Return the [X, Y] coordinate for the center point of the cell that contains the specified text.  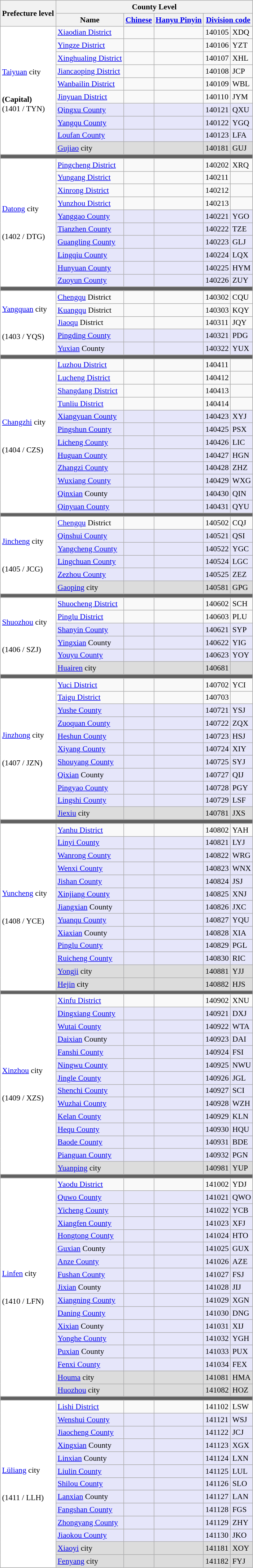
YAH [242, 830]
140722 [217, 724]
QIJ [242, 775]
140927 [217, 1091]
JYM [242, 97]
Houma city [90, 1377]
Shuozhou city (1406 / SZJ) [28, 636]
XHL [242, 58]
140829 [217, 946]
Datong city (1402 / DTG) [28, 223]
WTA [242, 1026]
141026 [217, 1262]
Pingcheng District [90, 165]
DNG [242, 1313]
WZH [242, 1104]
141082 [217, 1390]
FSJ [242, 1274]
Wenxi County [90, 869]
Name [90, 20]
Loufan County [90, 135]
141128 [217, 1510]
141130 [217, 1536]
140211 [217, 178]
140522 [217, 549]
HYM [242, 268]
PSX [242, 430]
140981 [217, 1168]
140781 [217, 813]
JIJ [242, 1287]
XIY [242, 749]
DAI [242, 1039]
140105 [217, 32]
Yuci District [90, 685]
Zuoquan County [90, 724]
Pingyao County [90, 788]
WBL [242, 84]
Yuanqu County [90, 920]
140922 [217, 1026]
140121 [217, 110]
141028 [217, 1287]
YCB [242, 1210]
140429 [217, 481]
Jinyuan District [90, 97]
YGC [242, 549]
GPG [242, 587]
140110 [217, 97]
141081 [217, 1377]
Kelan County [90, 1117]
PUX [242, 1352]
Qinxian County [90, 494]
Linxian County [90, 1458]
Yicheng County [90, 1210]
ZHY [242, 1523]
Ningwu County [90, 1065]
Yuncheng city (1408 / YCE) [28, 907]
LQX [242, 255]
HMA [242, 1377]
HGN [242, 455]
Qinshui County [90, 536]
Yushe County [90, 711]
140623 [217, 655]
Gaoping city [90, 587]
140931 [217, 1142]
140602 [217, 604]
Xiangning County [90, 1300]
140621 [217, 630]
Hanyu Pinyin [179, 20]
140721 [217, 711]
141030 [217, 1313]
140821 [217, 843]
140423 [217, 417]
140723 [217, 736]
RIC [242, 959]
WNX [242, 869]
PLU [242, 617]
140412 [217, 378]
141122 [217, 1433]
140223 [217, 242]
HQU [242, 1129]
Yingze District [90, 45]
FSI [242, 1052]
140502 [217, 523]
141125 [217, 1471]
YCI [242, 685]
SLO [242, 1484]
140925 [217, 1065]
SCI [242, 1091]
XGN [242, 1300]
JCP [242, 71]
Yuxian County [90, 349]
County Level [154, 7]
Liulin County [90, 1471]
Zhangzi County [90, 468]
141025 [217, 1249]
140729 [217, 800]
HSJ [242, 736]
Linyi County [90, 843]
141022 [217, 1210]
141031 [217, 1326]
PGL [242, 946]
Chinese [139, 20]
YSJ [242, 711]
Xiangyuan County [90, 417]
140826 [217, 907]
140428 [217, 468]
KQY [242, 310]
Daixian County [90, 1039]
Youyu County [90, 655]
Yonghe County [90, 1339]
Hongtong County [90, 1236]
XOY [242, 1549]
140727 [217, 775]
140411 [217, 365]
Fenyang city [90, 1561]
140924 [217, 1052]
140524 [217, 562]
Pingshun County [90, 430]
YUX [242, 349]
Xinjiang County [90, 894]
Yungang District [90, 178]
Yuanping city [90, 1168]
140311 [217, 323]
Huguan County [90, 455]
Hunyuan County [90, 268]
Pinglu County [90, 946]
GLJ [242, 242]
140425 [217, 430]
Qingxu County [90, 110]
HJS [242, 984]
Heshun County [90, 736]
BDE [242, 1142]
Hequ County [90, 1129]
Jincheng city (1405 / JCG) [28, 555]
140923 [217, 1039]
141123 [217, 1446]
Xiaxian County [90, 933]
Pingding County [90, 336]
140123 [217, 135]
Taiyuan city (Capital)(1401 / TYN) [28, 90]
141032 [217, 1339]
YOY [242, 655]
Xiyang County [90, 749]
Lingqiu County [90, 255]
Guangling County [90, 242]
Shouyang County [90, 762]
140703 [217, 698]
Huozhou city [90, 1390]
LAN [242, 1497]
Kuangqu District [90, 310]
QYU [242, 507]
140413 [217, 391]
140213 [217, 204]
140724 [217, 749]
Qinyuan County [90, 507]
140109 [217, 84]
Jiaoqu District [90, 323]
SYJ [242, 762]
Licheng County [90, 442]
PDG [242, 336]
Shuocheng District [90, 604]
140414 [217, 404]
140302 [217, 297]
Wuxiang County [90, 481]
Luzhou District [90, 365]
140202 [217, 165]
ZEZ [242, 575]
Xinghualing District [90, 58]
140828 [217, 933]
140181 [217, 148]
FEX [242, 1365]
140921 [217, 1014]
Qixian County [90, 775]
Yangcheng County [90, 549]
Gujiao city [90, 148]
Daning County [90, 1313]
PGN [242, 1155]
Yingxian County [90, 643]
140929 [217, 1117]
140224 [217, 255]
140702 [217, 685]
Jingle County [90, 1078]
Xinrong District [90, 191]
140930 [217, 1129]
Yongji city [90, 972]
QIN [242, 494]
Tunliu District [90, 404]
140430 [217, 494]
XFJ [242, 1223]
140926 [217, 1078]
140581 [217, 587]
141027 [217, 1274]
HOZ [242, 1390]
XYJ [242, 417]
GUX [242, 1249]
TZE [242, 229]
Jishan County [90, 881]
140882 [217, 984]
Linfen city (1410 / LFN) [28, 1287]
Wuzhai County [90, 1104]
140902 [217, 1001]
Wutai County [90, 1026]
LSW [242, 1407]
Xinfu District [90, 1001]
PGY [242, 788]
NWU [242, 1065]
YIG [242, 643]
WSJ [242, 1420]
Wenshui County [90, 1420]
LUL [242, 1471]
YUP [242, 1168]
Fenxi County [90, 1365]
Division code [228, 20]
140824 [217, 881]
140681 [217, 668]
XRQ [242, 165]
140303 [217, 310]
JXS [242, 813]
Jiaocheng County [90, 1433]
Zezhou County [90, 575]
QWO [242, 1198]
140823 [217, 869]
140932 [217, 1155]
SYP [242, 630]
Pinglu District [90, 617]
140225 [217, 268]
Lucheng District [90, 378]
140830 [217, 959]
WXG [242, 481]
JKO [242, 1536]
DXJ [242, 1014]
Shanyin County [90, 630]
Yanhu District [90, 830]
XDQ [242, 32]
140825 [217, 894]
Huairen city [90, 668]
Jinzhong city (1407 / JZN) [28, 749]
YGH [242, 1339]
Xiangfen County [90, 1223]
Yunzhou District [90, 204]
141126 [217, 1484]
XNJ [242, 894]
Xixian County [90, 1326]
140525 [217, 575]
Wanbailin District [90, 84]
Prefecture level [28, 13]
140221 [217, 216]
LFA [242, 135]
140822 [217, 856]
140108 [217, 71]
140881 [217, 972]
Guxian County [90, 1249]
140725 [217, 762]
Yaodu District [90, 1185]
140226 [217, 281]
GUJ [242, 148]
Anze County [90, 1262]
140106 [217, 45]
Jiancaoping District [90, 71]
Yangqu County [90, 123]
WRG [242, 856]
Yangquan city (1403 / YQS) [28, 323]
CQJ [242, 523]
FYJ [242, 1561]
141024 [217, 1236]
YGQ [242, 123]
SCH [242, 604]
JXC [242, 907]
CQU [242, 297]
Baode County [90, 1142]
Hejin city [90, 984]
LXN [242, 1458]
Pianguan County [90, 1155]
Lüliang city (1411 / LLH) [28, 1484]
140431 [217, 507]
141034 [217, 1365]
HTO [242, 1236]
141033 [217, 1352]
Taigu District [90, 698]
140521 [217, 536]
ZUY [242, 281]
KLN [242, 1117]
Shangdang District [90, 391]
YDJ [242, 1185]
YQU [242, 920]
Xiaodian District [90, 32]
140603 [217, 617]
Lanxian County [90, 1497]
Yanggao County [90, 216]
Jiangxian County [90, 907]
Zuoyun County [90, 281]
141181 [217, 1549]
LSF [242, 800]
JCJ [242, 1433]
JQY [242, 323]
YGO [242, 216]
140322 [217, 349]
YJJ [242, 972]
LGC [242, 562]
LIC [242, 442]
141127 [217, 1497]
QSI [242, 536]
Jiaokou County [90, 1536]
140827 [217, 920]
ZQX [242, 724]
JGL [242, 1078]
XIA [242, 933]
141121 [217, 1420]
Fanshi County [90, 1052]
140427 [217, 455]
Jiexiu city [90, 813]
Changzhi city (1404 / CZS) [28, 436]
140426 [217, 442]
Xinzhou city (1409 / XZS) [28, 1085]
Zhongyang County [90, 1523]
XGX [242, 1446]
141023 [217, 1223]
LYJ [242, 843]
Fangshan County [90, 1510]
Wanrong County [90, 856]
Shilou County [90, 1484]
140212 [217, 191]
FGS [242, 1510]
140802 [217, 830]
Quwo County [90, 1198]
Lingchuan County [90, 562]
Fushan County [90, 1274]
Ruicheng County [90, 959]
141021 [217, 1198]
140728 [217, 788]
Shenchi County [90, 1091]
QXU [242, 110]
140321 [217, 336]
ZHZ [242, 468]
140622 [217, 643]
XIJ [242, 1326]
JSJ [242, 881]
Lishi District [90, 1407]
140122 [217, 123]
Tianzhen County [90, 229]
Xiaoyi city [90, 1549]
141029 [217, 1300]
Jixian County [90, 1287]
140107 [217, 58]
Dingxiang County [90, 1014]
141124 [217, 1458]
Xingxian County [90, 1446]
Puxian County [90, 1352]
Lingshi County [90, 800]
XNU [242, 1001]
141102 [217, 1407]
141182 [217, 1561]
141129 [217, 1523]
AZE [242, 1262]
141002 [217, 1185]
140928 [217, 1104]
YZT [242, 45]
140222 [217, 229]
